Determine the [X, Y] coordinate at the center of the cell enclosing the given text.  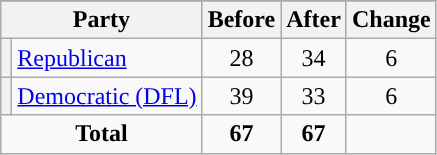
33 [314, 96]
Total [102, 134]
Party [102, 20]
After [314, 20]
Change [391, 20]
Before [242, 20]
39 [242, 96]
Republican [107, 58]
Democratic (DFL) [107, 96]
34 [314, 58]
28 [242, 58]
